Capture the cell that displays the provided text and extract its [x, y] central coordinate. 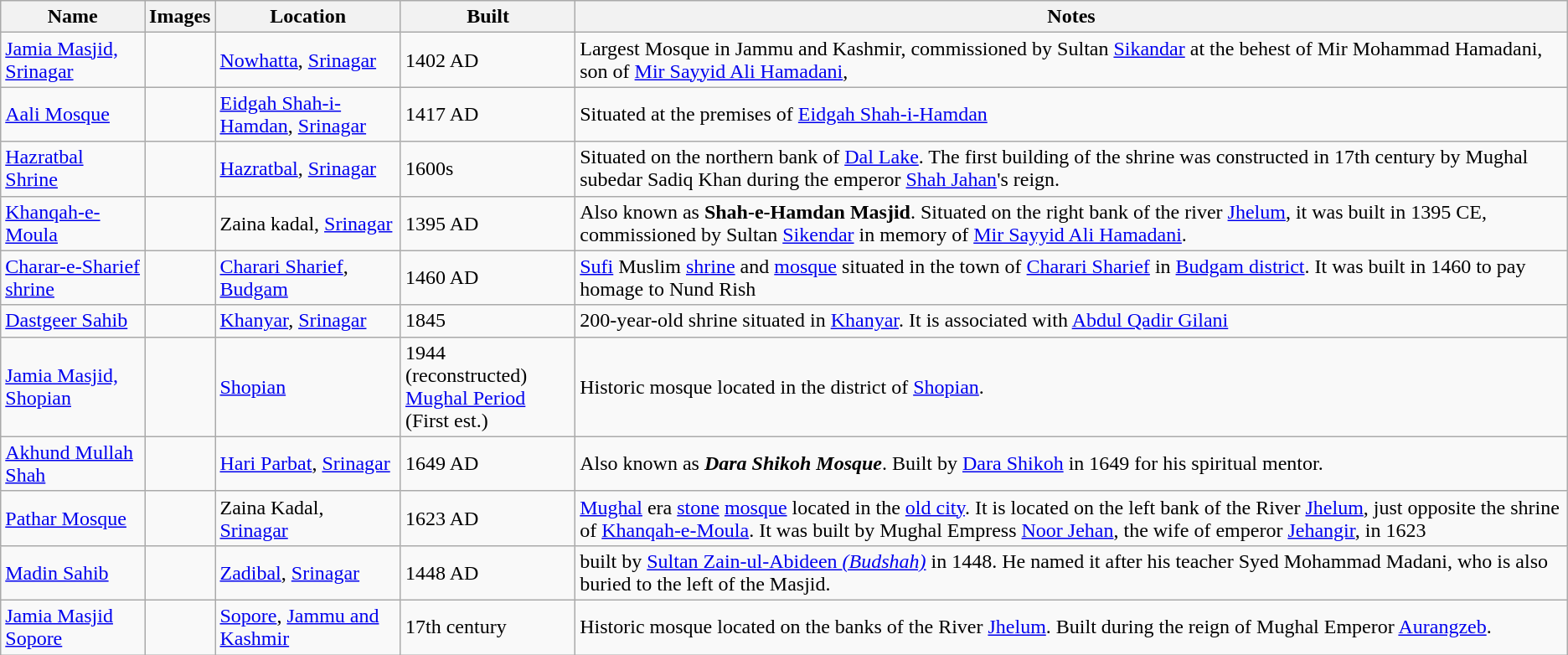
Historic mosque located on the banks of the River Jhelum. Built during the reign of Mughal Emperor Aurangzeb. [1072, 627]
1448 AD [487, 573]
Hazratbal Shrine [73, 169]
Also known as Dara Shikoh Mosque. Built by Dara Shikoh in 1649 for his spiritual mentor. [1072, 464]
Shopian [308, 387]
Location [308, 17]
Charar-e-Sharief shrine [73, 278]
Khanyar, Srinagar [308, 321]
1395 AD [487, 223]
Nowhatta, Srinagar [308, 60]
Pathar Mosque [73, 518]
Aali Mosque [73, 114]
Hazratbal, Srinagar [308, 169]
1623 AD [487, 518]
Jamia Masjid Sopore [73, 627]
Zaina Kadal, Srinagar [308, 518]
Sopore, Jammu and Kashmir [308, 627]
Khanqah-e-Moula [73, 223]
Zaina kadal, Srinagar [308, 223]
Hari Parbat, Srinagar [308, 464]
17th century [487, 627]
Charari Sharief, Budgam [308, 278]
Dastgeer Sahib [73, 321]
Situated at the premises of Eidgah Shah-i-Hamdan [1072, 114]
built by Sultan Zain-ul-Abideen (Budshah) in 1448. He named it after his teacher Syed Mohammad Madani, who is also buried to the left of the Masjid. [1072, 573]
Zadibal, Srinagar [308, 573]
200-year-old shrine situated in Khanyar. It is associated with Abdul Qadir Gilani [1072, 321]
Images [180, 17]
Name [73, 17]
Built [487, 17]
1460 AD [487, 278]
Akhund Mullah Shah [73, 464]
1417 AD [487, 114]
1944 (reconstructed)Mughal Period (First est.) [487, 387]
Largest Mosque in Jammu and Kashmir, commissioned by Sultan Sikandar at the behest of Mir Mohammad Hamadani, son of Mir Sayyid Ali Hamadani, [1072, 60]
Sufi Muslim shrine and mosque situated in the town of Charari Sharief in Budgam district. It was built in 1460 to pay homage to Nund Rish [1072, 278]
1402 AD [487, 60]
1649 AD [487, 464]
Jamia Masjid, Shopian [73, 387]
1600s [487, 169]
Historic mosque located in the district of Shopian. [1072, 387]
Jamia Masjid, Srinagar [73, 60]
Eidgah Shah-i-Hamdan, Srinagar [308, 114]
1845 [487, 321]
Madin Sahib [73, 573]
Notes [1072, 17]
